Extract the [x, y] coordinate from the center of the cell holding the provided text.  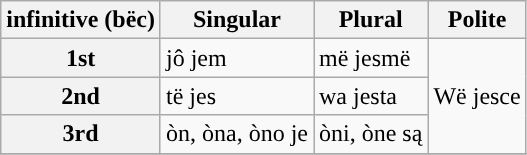
më jesmë [371, 58]
jô jem [236, 58]
òni, òne są [371, 134]
të jes [236, 96]
Polite [477, 20]
2nd [81, 96]
òn, òna, òno je [236, 134]
Singular [236, 20]
1st [81, 58]
wa jesta [371, 96]
Plural [371, 20]
infinitive (bëc) [81, 20]
3rd [81, 134]
Wë jesce [477, 96]
